Provide the (x, y) coordinate of the cell's center where the given text is located.  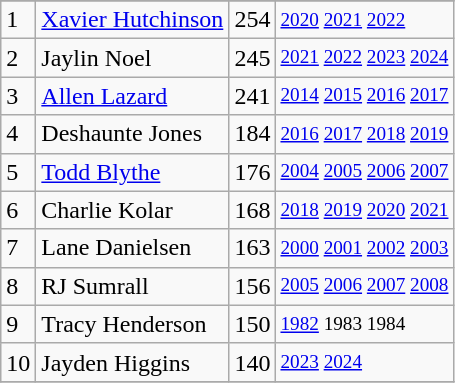
4 (18, 134)
Xavier Hutchinson (132, 20)
Tracy Henderson (132, 324)
2021 2022 2023 2024 (364, 58)
245 (252, 58)
241 (252, 96)
3 (18, 96)
2023 2024 (364, 362)
Jayden Higgins (132, 362)
RJ Sumrall (132, 286)
Deshaunte Jones (132, 134)
7 (18, 248)
2000 2001 2002 2003 (364, 248)
5 (18, 172)
10 (18, 362)
1 (18, 20)
2005 2006 2007 2008 (364, 286)
Lane Danielsen (132, 248)
2014 2015 2016 2017 (364, 96)
Todd Blythe (132, 172)
2004 2005 2006 2007 (364, 172)
163 (252, 248)
2 (18, 58)
140 (252, 362)
156 (252, 286)
2018 2019 2020 2021 (364, 210)
2020 2021 2022 (364, 20)
Charlie Kolar (132, 210)
9 (18, 324)
8 (18, 286)
6 (18, 210)
168 (252, 210)
1982 1983 1984 (364, 324)
Jaylin Noel (132, 58)
Allen Lazard (132, 96)
254 (252, 20)
150 (252, 324)
2016 2017 2018 2019 (364, 134)
184 (252, 134)
176 (252, 172)
